Return [x, y] of the center of cell containing provided text 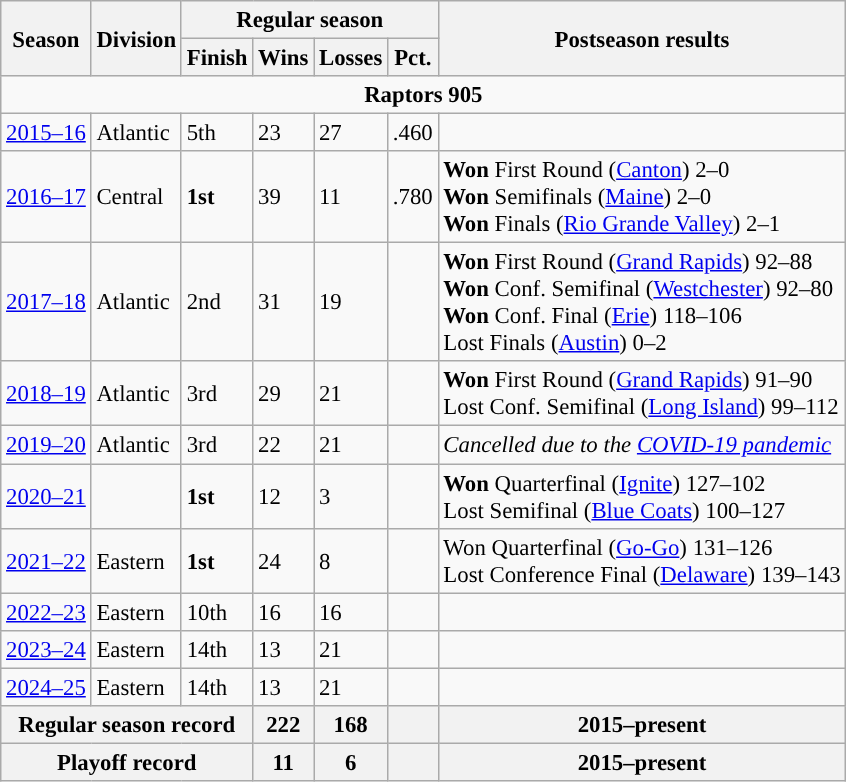
222 [284, 725]
24 [284, 560]
2019–20 [46, 445]
Won First Round (Grand Rapids) 91–90Lost Conf. Semifinal (Long Island) 99–112 [642, 394]
Regular season [310, 20]
Raptors 905 [424, 95]
168 [351, 725]
8 [351, 560]
2021–22 [46, 560]
Season [46, 38]
Won First Round (Canton) 2–0Won Semifinals (Maine) 2–0Won Finals (Rio Grande Valley) 2–1 [642, 197]
2nd [216, 302]
2016–17 [46, 197]
5th [216, 133]
Wins [284, 58]
2024–25 [46, 687]
2023–24 [46, 649]
2020–21 [46, 496]
Central [136, 197]
Regular season record [127, 725]
Cancelled due to the COVID-19 pandemic [642, 445]
31 [284, 302]
23 [284, 133]
Pct. [413, 58]
Won First Round (Grand Rapids) 92–88Won Conf. Semifinal (Westchester) 92–80Won Conf. Final (Erie) 118–106Lost Finals (Austin) 0–2 [642, 302]
29 [284, 394]
19 [351, 302]
Won Quarterfinal (Go-Go) 131–126Lost Conference Final (Delaware) 139–143 [642, 560]
12 [284, 496]
10th [216, 612]
Losses [351, 58]
Finish [216, 58]
2015–16 [46, 133]
Won Quarterfinal (Ignite) 127–102Lost Semifinal (Blue Coats) 100–127 [642, 496]
Postseason results [642, 38]
2022–23 [46, 612]
39 [284, 197]
22 [284, 445]
3 [351, 496]
2018–19 [46, 394]
27 [351, 133]
.780 [413, 197]
Playoff record [127, 762]
Division [136, 38]
2017–18 [46, 302]
6 [351, 762]
.460 [413, 133]
